Search for the cell housing the specified text and yield its (X, Y) center coordinate. 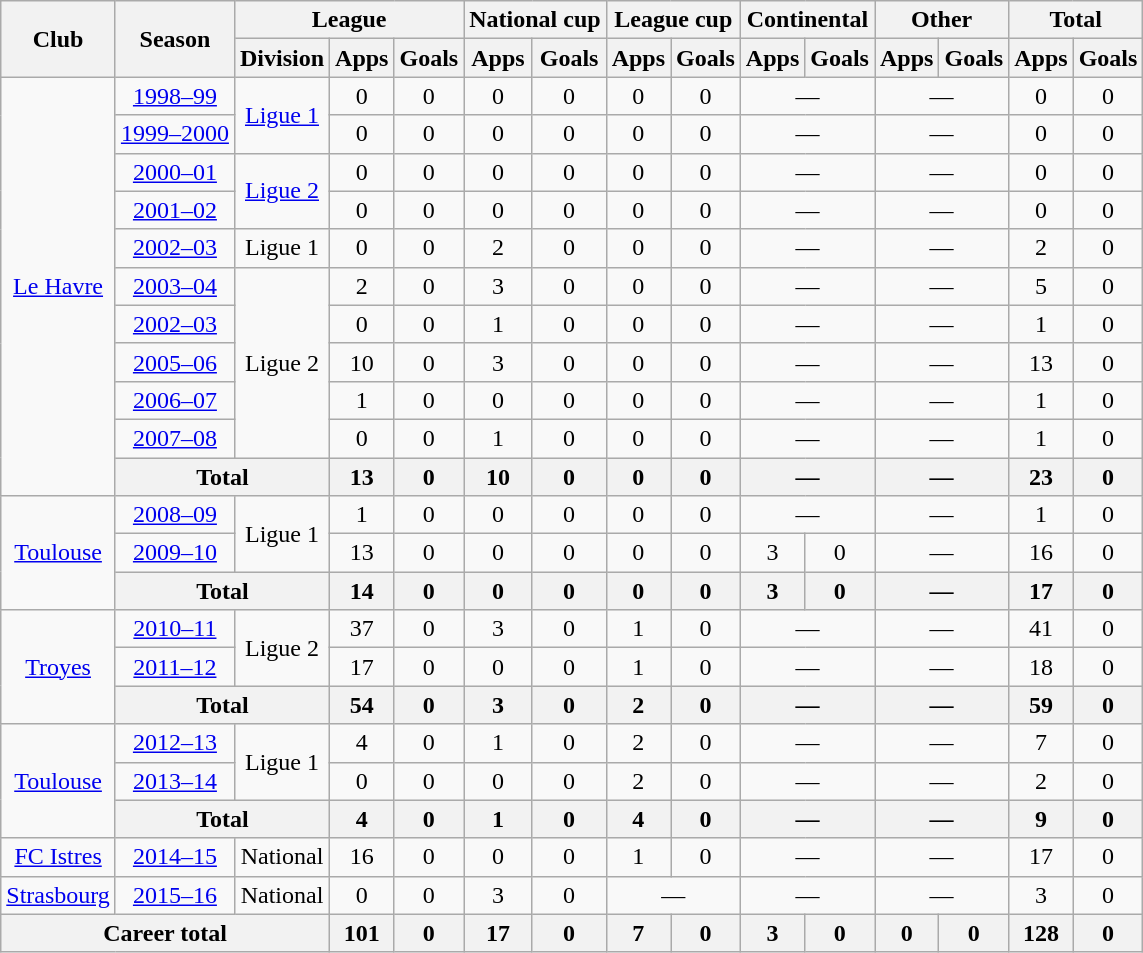
1998–99 (174, 96)
2015–16 (174, 895)
5 (1041, 286)
2000–01 (174, 172)
2001–02 (174, 210)
2014–15 (174, 857)
Career total (166, 933)
2006–07 (174, 400)
2005–06 (174, 362)
2009–10 (174, 553)
54 (362, 705)
37 (362, 629)
59 (1041, 705)
23 (1041, 477)
2013–14 (174, 781)
Strasbourg (58, 895)
Division (282, 58)
FC Istres (58, 857)
14 (362, 591)
2012–13 (174, 743)
101 (362, 933)
2007–08 (174, 438)
Troyes (58, 667)
League cup (673, 20)
Other (941, 20)
Season (174, 39)
2008–09 (174, 515)
League (348, 20)
128 (1041, 933)
41 (1041, 629)
1999–2000 (174, 134)
18 (1041, 667)
2003–04 (174, 286)
Continental (807, 20)
National cup (535, 20)
2010–11 (174, 629)
2011–12 (174, 667)
Club (58, 39)
Le Havre (58, 286)
9 (1041, 819)
